Locate the cell with the specified text and output its (X, Y) center coordinate. 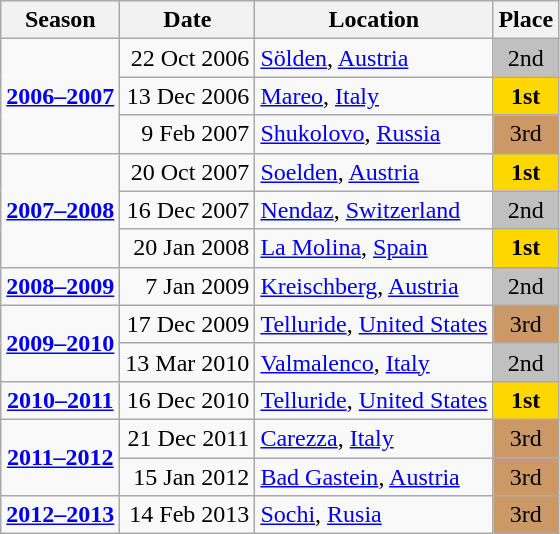
Sölden, Austria (374, 58)
17 Dec 2009 (188, 324)
2011–2012 (60, 457)
Mareo, Italy (374, 96)
Bad Gastein, Austria (374, 477)
2009–2010 (60, 343)
La Molina, Spain (374, 248)
2008–2009 (60, 286)
20 Oct 2007 (188, 172)
2006–2007 (60, 96)
9 Feb 2007 (188, 134)
Sochi, Rusia (374, 515)
Nendaz, Switzerland (374, 210)
16 Dec 2010 (188, 400)
22 Oct 2006 (188, 58)
Season (60, 20)
15 Jan 2012 (188, 477)
Kreischberg, Austria (374, 286)
2007–2008 (60, 210)
Place (526, 20)
7 Jan 2009 (188, 286)
Carezza, Italy (374, 438)
13 Dec 2006 (188, 96)
Location (374, 20)
Date (188, 20)
Soelden, Austria (374, 172)
Valmalenco, Italy (374, 362)
2012–2013 (60, 515)
13 Mar 2010 (188, 362)
20 Jan 2008 (188, 248)
Shukolovo, Russia (374, 134)
14 Feb 2013 (188, 515)
21 Dec 2011 (188, 438)
2010–2011 (60, 400)
16 Dec 2007 (188, 210)
